Return [X, Y] of the center of cell containing provided text 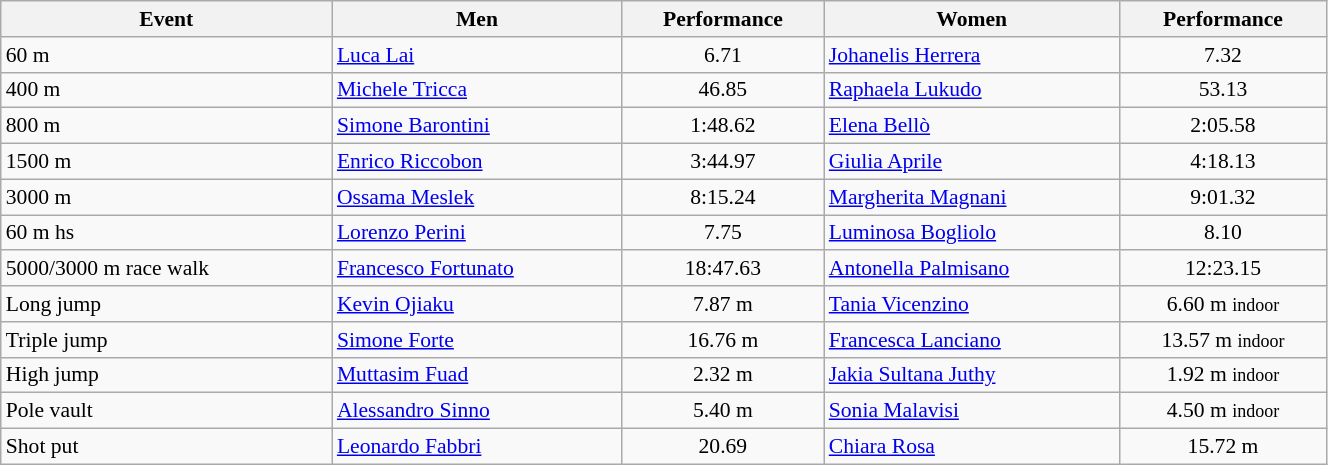
Sonia Malavisi [972, 411]
6.71 [723, 55]
60 m [166, 55]
7.87 m [723, 304]
Chiara Rosa [972, 447]
12:23.15 [1224, 269]
Giulia Aprile [972, 162]
46.85 [723, 90]
Francesco Fortunato [477, 269]
20.69 [723, 447]
8:15.24 [723, 197]
1:48.62 [723, 126]
1500 m [166, 162]
15.72 m [1224, 447]
Men [477, 19]
7.75 [723, 233]
7.32 [1224, 55]
Pole vault [166, 411]
Tania Vicenzino [972, 304]
Antonella Palmisano [972, 269]
1.92 m indoor [1224, 375]
3:44.97 [723, 162]
Ossama Meslek [477, 197]
Luca Lai [477, 55]
Elena Bellò [972, 126]
Simone Barontini [477, 126]
Johanelis Herrera [972, 55]
Event [166, 19]
Alessandro Sinno [477, 411]
Shot put [166, 447]
Leonardo Fabbri [477, 447]
6.60 m indoor [1224, 304]
2.32 m [723, 375]
2:05.58 [1224, 126]
9:01.32 [1224, 197]
5.40 m [723, 411]
8.10 [1224, 233]
Enrico Riccobon [477, 162]
Simone Forte [477, 340]
Triple jump [166, 340]
60 m hs [166, 233]
Muttasim Fuad [477, 375]
4:18.13 [1224, 162]
400 m [166, 90]
Kevin Ojiaku [477, 304]
Women [972, 19]
Jakia Sultana Juthy [972, 375]
18:47.63 [723, 269]
800 m [166, 126]
4.50 m indoor [1224, 411]
5000/3000 m race walk [166, 269]
Long jump [166, 304]
Margherita Magnani [972, 197]
High jump [166, 375]
Raphaela Lukudo [972, 90]
13.57 m indoor [1224, 340]
Francesca Lanciano [972, 340]
3000 m [166, 197]
Michele Tricca [477, 90]
16.76 m [723, 340]
Lorenzo Perini [477, 233]
Luminosa Bogliolo [972, 233]
53.13 [1224, 90]
